Scan for the cell matching the given text and deliver its [X, Y] coordinate at center. 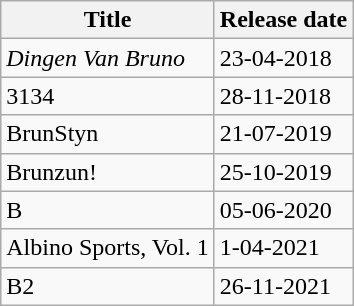
Release date [283, 20]
26-11-2021 [283, 286]
25-10-2019 [283, 172]
Title [108, 20]
1-04-2021 [283, 248]
BrunStyn [108, 134]
B [108, 210]
23-04-2018 [283, 58]
Dingen Van Bruno [108, 58]
21-07-2019 [283, 134]
Albino Sports, Vol. 1 [108, 248]
Brunzun! [108, 172]
05-06-2020 [283, 210]
28-11-2018 [283, 96]
B2 [108, 286]
3134 [108, 96]
